Output the (x, y) coordinate of the center of the cell containing the given text.  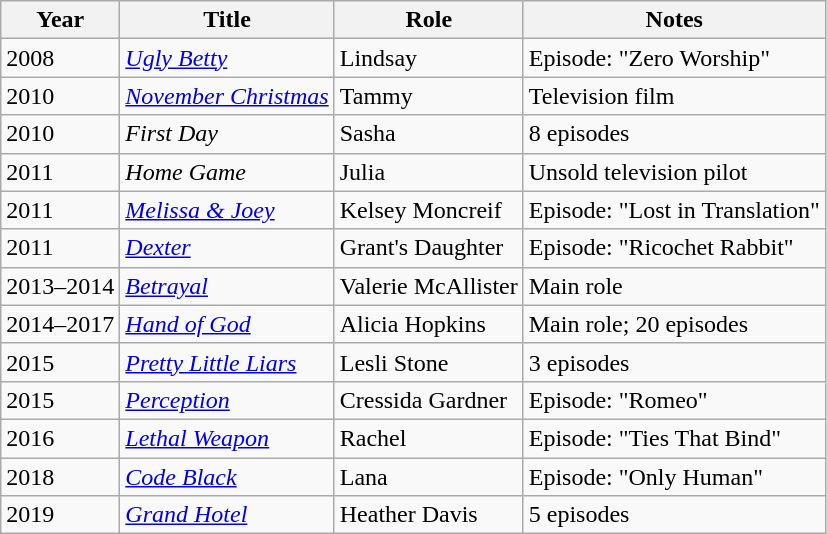
Valerie McAllister (428, 286)
Sasha (428, 134)
Rachel (428, 438)
2008 (60, 58)
Julia (428, 172)
3 episodes (674, 362)
Main role; 20 episodes (674, 324)
Cressida Gardner (428, 400)
Notes (674, 20)
Melissa & Joey (227, 210)
Tammy (428, 96)
Lana (428, 477)
Episode: "Ties That Bind" (674, 438)
Dexter (227, 248)
2018 (60, 477)
2013–2014 (60, 286)
2016 (60, 438)
Grant's Daughter (428, 248)
Lindsay (428, 58)
Episode: "Romeo" (674, 400)
2014–2017 (60, 324)
First Day (227, 134)
Ugly Betty (227, 58)
Episode: "Zero Worship" (674, 58)
Home Game (227, 172)
Kelsey Moncreif (428, 210)
Title (227, 20)
Role (428, 20)
Betrayal (227, 286)
5 episodes (674, 515)
Episode: "Only Human" (674, 477)
8 episodes (674, 134)
Code Black (227, 477)
Pretty Little Liars (227, 362)
Hand of God (227, 324)
Perception (227, 400)
Heather Davis (428, 515)
Year (60, 20)
Lethal Weapon (227, 438)
Episode: "Ricochet Rabbit" (674, 248)
Grand Hotel (227, 515)
Lesli Stone (428, 362)
November Christmas (227, 96)
Unsold television pilot (674, 172)
Main role (674, 286)
Episode: "Lost in Translation" (674, 210)
Alicia Hopkins (428, 324)
2019 (60, 515)
Television film (674, 96)
